Find where the given text appears and provide that cell's center as [x, y] coordinate. 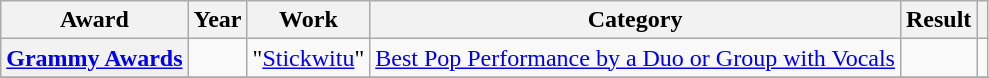
Result [938, 20]
Category [636, 20]
Work [308, 20]
Year [218, 20]
Grammy Awards [94, 58]
Best Pop Performance by a Duo or Group with Vocals [636, 58]
"Stickwitu" [308, 58]
Award [94, 20]
